Determine the (X, Y) coordinate at the center of the cell enclosing the given text.  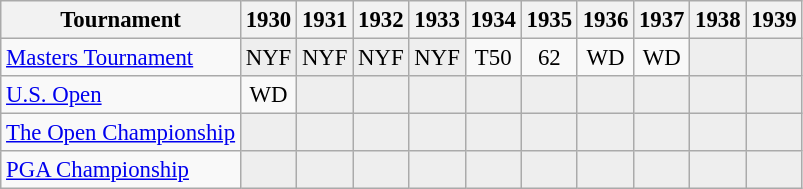
1939 (774, 20)
1934 (493, 20)
The Open Championship (121, 133)
U.S. Open (121, 95)
1937 (662, 20)
1931 (325, 20)
T50 (493, 58)
62 (549, 58)
PGA Championship (121, 170)
1933 (437, 20)
1938 (718, 20)
1932 (381, 20)
1935 (549, 20)
1930 (268, 20)
Masters Tournament (121, 58)
1936 (605, 20)
Tournament (121, 20)
